Return the (X, Y) coordinate for the center point of the cell that contains the specified text.  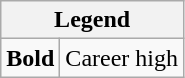
Career high (122, 58)
Legend (92, 20)
Bold (30, 58)
